Determine the (x, y) coordinate at the center of the cell enclosing the given text.  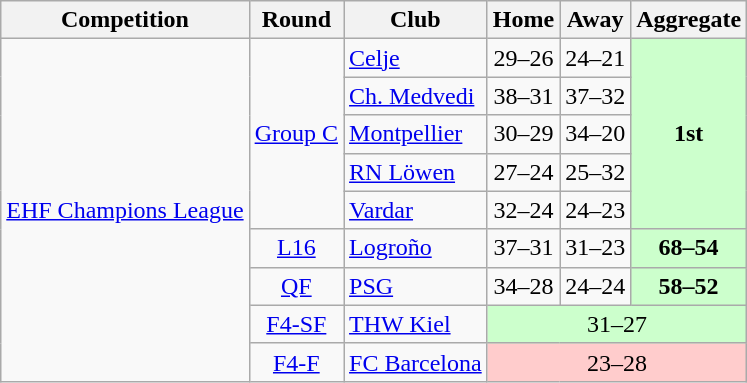
Home (523, 20)
31–27 (616, 324)
Away (596, 20)
32–24 (523, 210)
1st (689, 134)
F4-F (296, 362)
Ch. Medvedi (416, 96)
24–24 (596, 286)
37–32 (596, 96)
L16 (296, 248)
Competition (125, 20)
68–54 (689, 248)
Logroño (416, 248)
30–29 (523, 134)
THW Kiel (416, 324)
34–20 (596, 134)
Aggregate (689, 20)
23–28 (616, 362)
Round (296, 20)
RN Löwen (416, 172)
F4-SF (296, 324)
37–31 (523, 248)
27–24 (523, 172)
Montpellier (416, 134)
Group C (296, 134)
24–21 (596, 58)
PSG (416, 286)
38–31 (523, 96)
34–28 (523, 286)
FC Barcelona (416, 362)
EHF Champions League (125, 210)
Club (416, 20)
31–23 (596, 248)
25–32 (596, 172)
QF (296, 286)
29–26 (523, 58)
24–23 (596, 210)
Vardar (416, 210)
58–52 (689, 286)
Celje (416, 58)
